Provide the [x, y] coordinate of the cell's center where the given text is located.  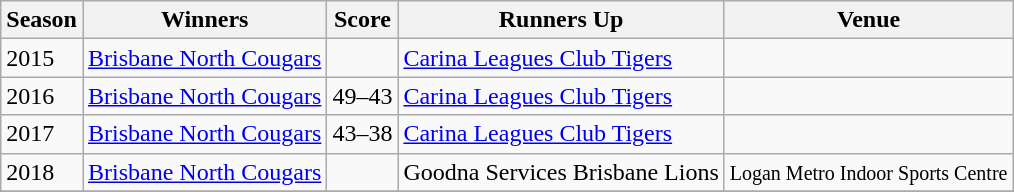
2017 [42, 134]
Goodna Services Brisbane Lions [561, 172]
2015 [42, 58]
49–43 [362, 96]
2018 [42, 172]
43–38 [362, 134]
Runners Up [561, 20]
Score [362, 20]
Logan Metro Indoor Sports Centre [868, 172]
2016 [42, 96]
Season [42, 20]
Venue [868, 20]
Winners [204, 20]
